Find where the given text appears and provide that cell's center as [x, y] coordinate. 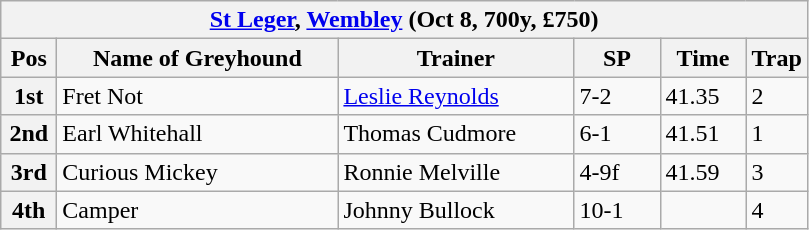
3rd [29, 172]
41.59 [703, 172]
10-1 [617, 210]
Name of Greyhound [198, 58]
Time [703, 58]
41.35 [703, 96]
2 [776, 96]
Curious Mickey [198, 172]
6-1 [617, 134]
4-9f [617, 172]
1st [29, 96]
Ronnie Melville [456, 172]
Pos [29, 58]
41.51 [703, 134]
Camper [198, 210]
4 [776, 210]
2nd [29, 134]
Earl Whitehall [198, 134]
Johnny Bullock [456, 210]
SP [617, 58]
1 [776, 134]
Trap [776, 58]
7-2 [617, 96]
3 [776, 172]
St Leger, Wembley (Oct 8, 700y, £750) [404, 20]
4th [29, 210]
Trainer [456, 58]
Thomas Cudmore [456, 134]
Fret Not [198, 96]
Leslie Reynolds [456, 96]
